Determine the (X, Y) coordinate at the center of the cell enclosing the given text.  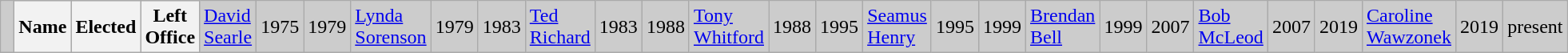
1975 (280, 27)
David Searle (229, 27)
Left Office (170, 27)
present (1535, 27)
Tony Whitford (729, 27)
Bob McLeod (1231, 27)
Seamus Henry (897, 27)
Brendan Bell (1062, 27)
Elected (105, 27)
Lynda Sorenson (391, 27)
Ted Richard (559, 27)
Name (43, 27)
Caroline Wawzonek (1408, 27)
